Find where the given text appears and provide that cell's center as (x, y) coordinate. 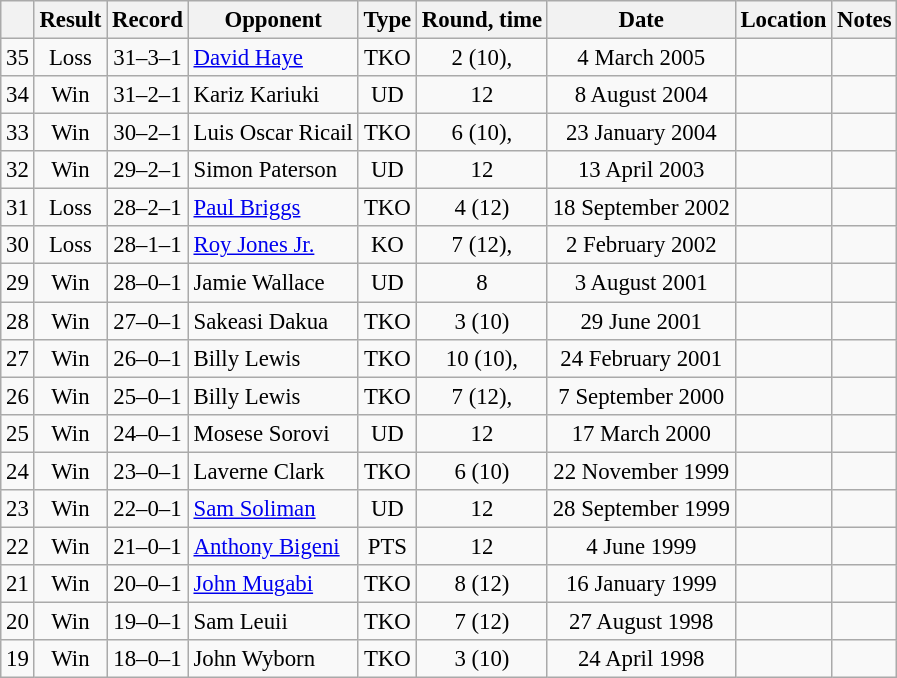
Opponent (273, 20)
KO (387, 245)
31–3–1 (148, 58)
Mosese Sorovi (273, 433)
24 February 2001 (641, 358)
29–2–1 (148, 170)
31 (18, 208)
David Haye (273, 58)
Paul Briggs (273, 208)
8 (12) (482, 584)
19 (18, 659)
6 (10), (482, 133)
Sam Leuii (273, 621)
Result (70, 20)
7 (12) (482, 621)
19–0–1 (148, 621)
32 (18, 170)
27–0–1 (148, 321)
10 (10), (482, 358)
35 (18, 58)
31–2–1 (148, 95)
30–2–1 (148, 133)
28–0–1 (148, 283)
John Wyborn (273, 659)
29 (18, 283)
Jamie Wallace (273, 283)
Anthony Bigeni (273, 546)
4 June 1999 (641, 546)
25–0–1 (148, 396)
23 January 2004 (641, 133)
26–0–1 (148, 358)
7 September 2000 (641, 396)
PTS (387, 546)
22 November 1999 (641, 471)
20 (18, 621)
33 (18, 133)
Record (148, 20)
18 September 2002 (641, 208)
John Mugabi (273, 584)
28–1–1 (148, 245)
18–0–1 (148, 659)
27 (18, 358)
Luis Oscar Ricail (273, 133)
Date (641, 20)
21–0–1 (148, 546)
22 (18, 546)
17 March 2000 (641, 433)
27 August 1998 (641, 621)
Sam Soliman (273, 509)
23–0–1 (148, 471)
30 (18, 245)
13 April 2003 (641, 170)
22–0–1 (148, 509)
20–0–1 (148, 584)
28 (18, 321)
26 (18, 396)
28–2–1 (148, 208)
Notes (864, 20)
25 (18, 433)
Laverne Clark (273, 471)
Location (784, 20)
4 March 2005 (641, 58)
2 (10), (482, 58)
8 August 2004 (641, 95)
28 September 1999 (641, 509)
24 April 1998 (641, 659)
Simon Paterson (273, 170)
6 (10) (482, 471)
21 (18, 584)
34 (18, 95)
Roy Jones Jr. (273, 245)
23 (18, 509)
Round, time (482, 20)
Type (387, 20)
3 August 2001 (641, 283)
Kariz Kariuki (273, 95)
29 June 2001 (641, 321)
Sakeasi Dakua (273, 321)
24 (18, 471)
8 (482, 283)
24–0–1 (148, 433)
16 January 1999 (641, 584)
2 February 2002 (641, 245)
4 (12) (482, 208)
